Provide the [X, Y] coordinate of the cell's center where the given text is located.  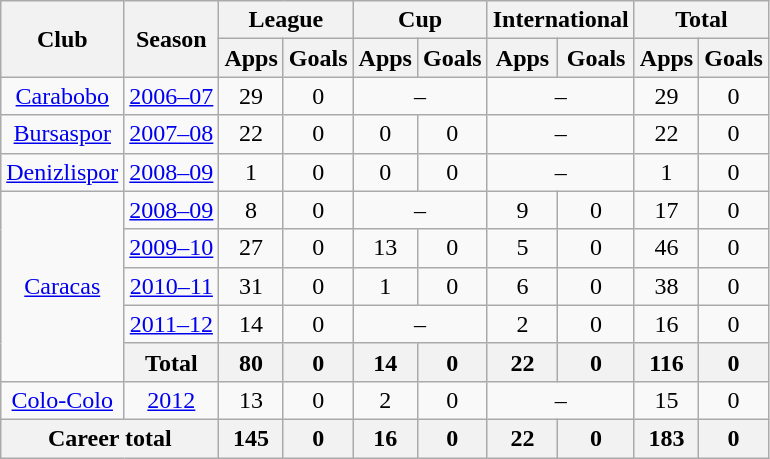
Cup [420, 20]
Season [172, 39]
6 [522, 286]
2007–08 [172, 134]
2009–10 [172, 248]
183 [666, 438]
2011–12 [172, 324]
2006–07 [172, 96]
Club [62, 39]
17 [666, 210]
Caracas [62, 286]
League [286, 20]
Career total [110, 438]
27 [251, 248]
Carabobo [62, 96]
Colo-Colo [62, 400]
145 [251, 438]
Denizlispor [62, 172]
46 [666, 248]
31 [251, 286]
80 [251, 362]
116 [666, 362]
9 [522, 210]
2010–11 [172, 286]
8 [251, 210]
International [560, 20]
5 [522, 248]
15 [666, 400]
2012 [172, 400]
Bursaspor [62, 134]
38 [666, 286]
